Return (x, y) of the center of cell containing provided text 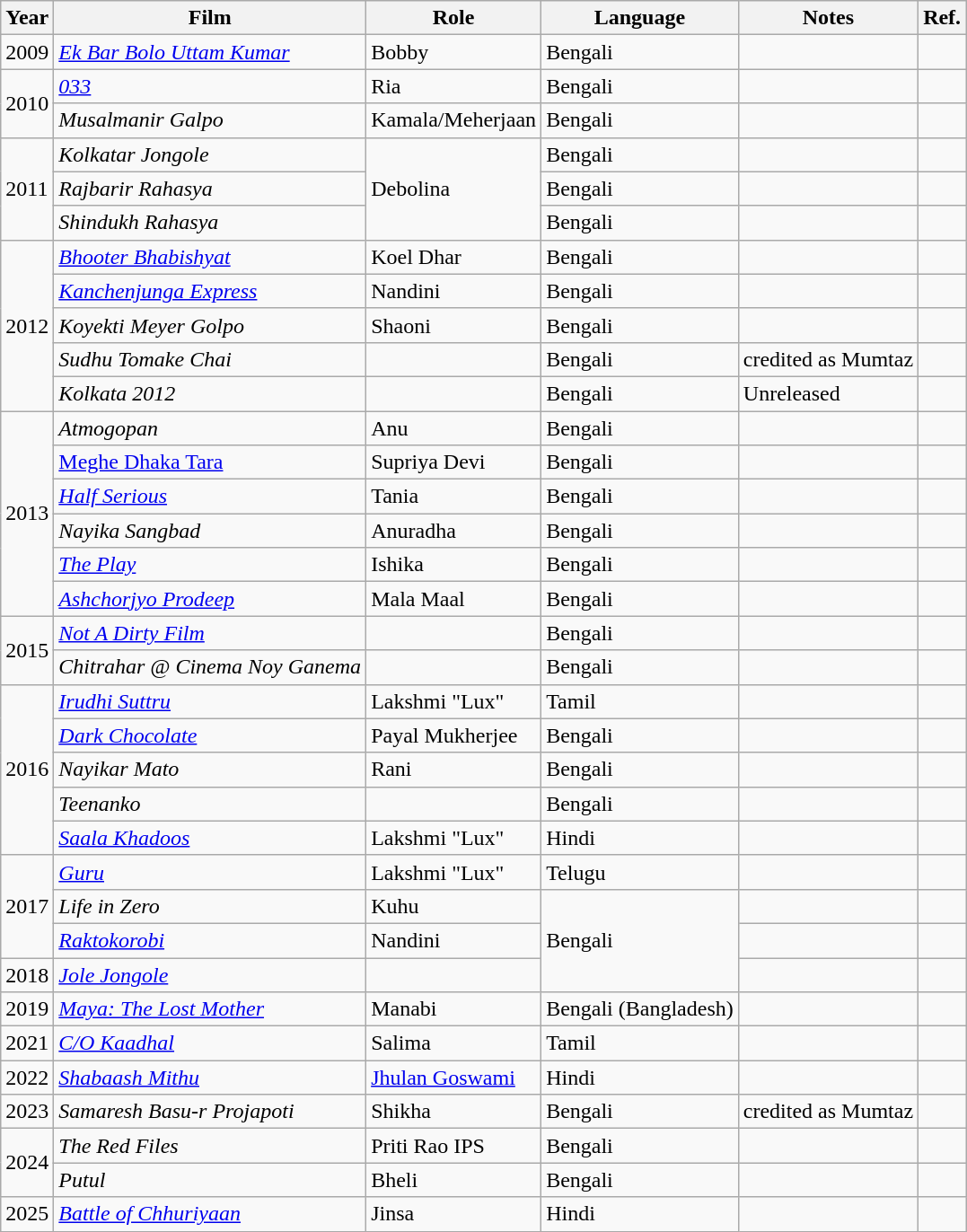
Year (27, 18)
The Play (210, 565)
2019 (27, 1009)
2012 (27, 325)
Shabaash Mithu (210, 1078)
Bheli (454, 1180)
Anu (454, 428)
Mala Maal (454, 599)
Supriya Devi (454, 462)
Jole Jongole (210, 974)
Kamala/Meherjaan (454, 120)
2021 (27, 1043)
2023 (27, 1112)
Half Serious (210, 497)
Debolina (454, 189)
Saala Khadoos (210, 838)
Maya: The Lost Mother (210, 1009)
Bengali (Bangladesh) (640, 1009)
Manabi (454, 1009)
Unreleased (828, 393)
Sudhu Tomake Chai (210, 359)
2024 (27, 1163)
Shaoni (454, 325)
Bhooter Bhabishyat (210, 257)
Meghe Dhaka Tara (210, 462)
2025 (27, 1214)
Life in Zero (210, 906)
Guru (210, 872)
Salima (454, 1043)
2010 (27, 103)
Tania (454, 497)
Atmogopan (210, 428)
Kolkatar Jongole (210, 154)
Ishika (454, 565)
Musalmanir Galpo (210, 120)
Payal Mukherjee (454, 735)
Raktokorobi (210, 940)
Role (454, 18)
Bobby (454, 52)
Ria (454, 86)
Ashchorjyo Prodeep (210, 599)
Nayika Sangbad (210, 531)
2018 (27, 974)
Putul (210, 1180)
2016 (27, 770)
2009 (27, 52)
C/O Kaadhal (210, 1043)
Jhulan Goswami (454, 1078)
Anuradha (454, 531)
Samaresh Basu-r Projapoti (210, 1112)
Irudhi Suttru (210, 701)
Telugu (640, 872)
Priti Rao IPS (454, 1146)
The Red Files (210, 1146)
Film (210, 18)
2015 (27, 650)
Notes (828, 18)
Jinsa (454, 1214)
Kanchenjunga Express (210, 291)
Shikha (454, 1112)
Not A Dirty Film (210, 633)
033 (210, 86)
Ek Bar Bolo Uttam Kumar (210, 52)
Shindukh Rahasya (210, 223)
Teenanko (210, 804)
Koyekti Meyer Golpo (210, 325)
Nayikar Mato (210, 770)
2013 (27, 514)
Kolkata 2012 (210, 393)
Rani (454, 770)
Dark Chocolate (210, 735)
2022 (27, 1078)
Koel Dhar (454, 257)
2017 (27, 906)
Language (640, 18)
Battle of Chhuriyaan (210, 1214)
Rajbarir Rahasya (210, 189)
Chitrahar @ Cinema Noy Ganema (210, 667)
Ref. (943, 18)
Kuhu (454, 906)
2011 (27, 189)
